Scan for the cell matching the given text and deliver its [x, y] coordinate at center. 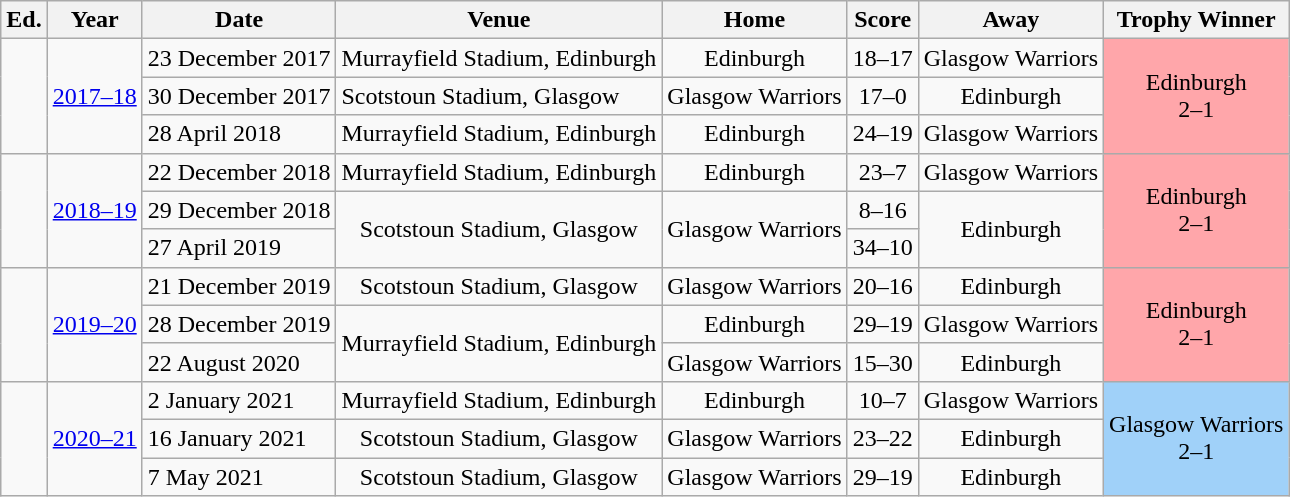
Away [1010, 20]
10–7 [882, 400]
Date [239, 20]
Year [94, 20]
20–16 [882, 286]
23–7 [882, 172]
22 August 2020 [239, 362]
28 December 2019 [239, 324]
Venue [499, 20]
Score [882, 20]
Home [754, 20]
27 April 2019 [239, 248]
Ed. [24, 20]
15–30 [882, 362]
2018–19 [94, 210]
2020–21 [94, 438]
22 December 2018 [239, 172]
30 December 2017 [239, 96]
34–10 [882, 248]
24–19 [882, 134]
8–16 [882, 210]
28 April 2018 [239, 134]
21 December 2019 [239, 286]
16 January 2021 [239, 438]
7 May 2021 [239, 477]
29 December 2018 [239, 210]
Trophy Winner [1196, 20]
2 January 2021 [239, 400]
18–17 [882, 58]
17–0 [882, 96]
23 December 2017 [239, 58]
2019–20 [94, 324]
Glasgow Warriors 2–1 [1196, 438]
23–22 [882, 438]
2017–18 [94, 96]
